Pinpoint the cell where the given text exists, returning its (x, y) midpoint coordinate. 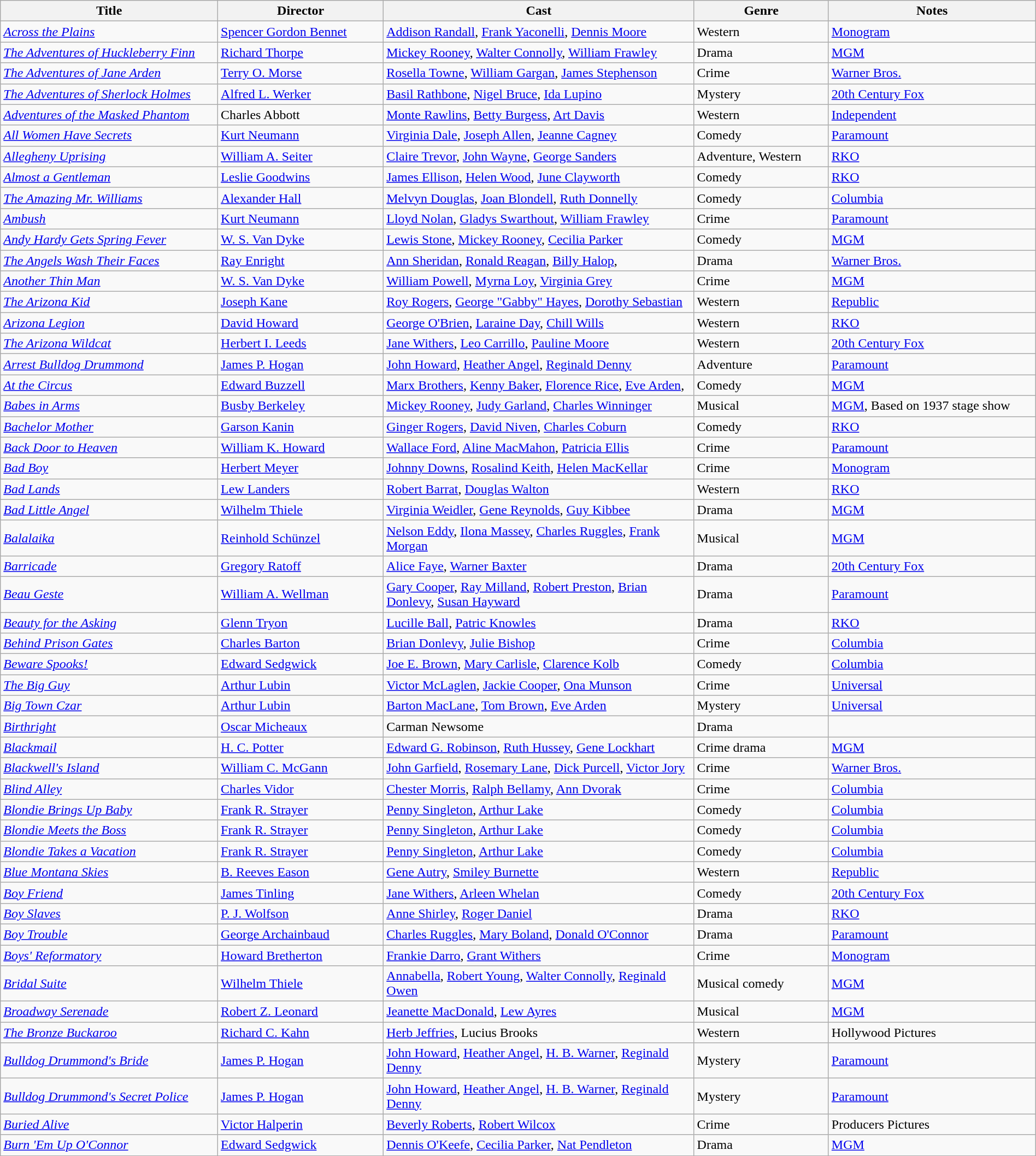
Boy Slaves (109, 913)
John Garfield, Rosemary Lane, Dick Purcell, Victor Jory (539, 768)
Anne Shirley, Roger Daniel (539, 913)
George O'Brien, Laraine Day, Chill Wills (539, 323)
Hollywood Pictures (932, 1033)
Mickey Rooney, Walter Connolly, William Frawley (539, 52)
Adventure (761, 364)
Herb Jeffries, Lucius Brooks (539, 1033)
Charles Barton (301, 644)
Across the Plains (109, 32)
The Arizona Kid (109, 302)
All Women Have Secrets (109, 135)
H. C. Potter (301, 747)
Director (301, 11)
Nelson Eddy, Ilona Massey, Charles Ruggles, Frank Morgan (539, 538)
James Ellison, Helen Wood, June Clayworth (539, 177)
William A. Seiter (301, 156)
Herbert Meyer (301, 468)
Dennis O'Keefe, Cecilia Parker, Nat Pendleton (539, 1145)
Back Door to Heaven (109, 447)
Lucille Ball, Patric Knowles (539, 622)
Alice Faye, Warner Baxter (539, 566)
Bad Lands (109, 489)
Blackmail (109, 747)
Blondie Takes a Vacation (109, 851)
Jane Withers, Leo Carrillo, Pauline Moore (539, 344)
Reinhold Schünzel (301, 538)
Mickey Rooney, Judy Garland, Charles Winninger (539, 406)
Howard Bretherton (301, 956)
Almost a Gentleman (109, 177)
Blondie Meets the Boss (109, 830)
Birthright (109, 727)
Beware Spooks! (109, 664)
MGM, Based on 1937 stage show (932, 406)
David Howard (301, 323)
Bridal Suite (109, 983)
Jane Withers, Arleen Whelan (539, 893)
Marx Brothers, Kenny Baker, Florence Rice, Eve Arden, (539, 385)
Spencer Gordon Bennet (301, 32)
William K. Howard (301, 447)
B. Reeves Eason (301, 872)
Gregory Ratoff (301, 566)
Terry O. Morse (301, 73)
Joe E. Brown, Mary Carlisle, Clarence Kolb (539, 664)
Rosella Towne, William Gargan, James Stephenson (539, 73)
Andy Hardy Gets Spring Fever (109, 239)
Independent (932, 115)
William C. McGann (301, 768)
Blackwell's Island (109, 768)
Victor McLaglen, Jackie Cooper, Ona Munson (539, 685)
Another Thin Man (109, 281)
The Amazing Mr. Williams (109, 198)
Burn 'Em Up O'Connor (109, 1145)
Boy Friend (109, 893)
Alfred L. Werker (301, 94)
James Tinling (301, 893)
Richard C. Kahn (301, 1033)
Ray Enright (301, 261)
Producers Pictures (932, 1124)
Johnny Downs, Rosalind Keith, Helen MacKellar (539, 468)
Melvyn Douglas, Joan Blondell, Ruth Donnelly (539, 198)
Annabella, Robert Young, Walter Connolly, Reginald Owen (539, 983)
Blue Montana Skies (109, 872)
Crime drama (761, 747)
Musical comedy (761, 983)
Arizona Legion (109, 323)
Balalaika (109, 538)
Edward G. Robinson, Ruth Hussey, Gene Lockhart (539, 747)
Bulldog Drummond's Secret Police (109, 1096)
The Arizona Wildcat (109, 344)
William Powell, Myrna Loy, Virginia Grey (539, 281)
Leslie Goodwins (301, 177)
Addison Randall, Frank Yaconelli, Dennis Moore (539, 32)
Barricade (109, 566)
Lewis Stone, Mickey Rooney, Cecilia Parker (539, 239)
Ann Sheridan, Ronald Reagan, Billy Halop, (539, 261)
Wallace Ford, Aline MacMahon, Patricia Ellis (539, 447)
Big Town Czar (109, 706)
Oscar Micheaux (301, 727)
The Adventures of Sherlock Holmes (109, 94)
Genre (761, 11)
William A. Wellman (301, 594)
Basil Rathbone, Nigel Bruce, Ida Lupino (539, 94)
Victor Halperin (301, 1124)
Barton MacLane, Tom Brown, Eve Arden (539, 706)
Chester Morris, Ralph Bellamy, Ann Dvorak (539, 789)
Charles Vidor (301, 789)
Boy Trouble (109, 934)
John Howard, Heather Angel, Reginald Denny (539, 364)
The Adventures of Huckleberry Finn (109, 52)
Gene Autry, Smiley Burnette (539, 872)
Bulldog Drummond's Bride (109, 1061)
Blind Alley (109, 789)
Brian Donlevy, Julie Bishop (539, 644)
P. J. Wolfson (301, 913)
Bad Boy (109, 468)
Lloyd Nolan, Gladys Swarthout, William Frawley (539, 219)
Robert Z. Leonard (301, 1012)
Cast (539, 11)
At the Circus (109, 385)
Behind Prison Gates (109, 644)
Richard Thorpe (301, 52)
Babes in Arms (109, 406)
Adventure, Western (761, 156)
Joseph Kane (301, 302)
Bachelor Mother (109, 427)
Charles Abbott (301, 115)
Claire Trevor, John Wayne, George Sanders (539, 156)
Jeanette MacDonald, Lew Ayres (539, 1012)
Garson Kanin (301, 427)
Edward Buzzell (301, 385)
Blondie Brings Up Baby (109, 810)
Glenn Tryon (301, 622)
Beverly Roberts, Robert Wilcox (539, 1124)
Gary Cooper, Ray Milland, Robert Preston, Brian Donlevy, Susan Hayward (539, 594)
Ginger Rogers, David Niven, Charles Coburn (539, 427)
Ambush (109, 219)
George Archainbaud (301, 934)
Carman Newsome (539, 727)
Bad Little Angel (109, 510)
Herbert I. Leeds (301, 344)
Virginia Dale, Joseph Allen, Jeanne Cagney (539, 135)
Title (109, 11)
Broadway Serenade (109, 1012)
Arrest Bulldog Drummond (109, 364)
Roy Rogers, George "Gabby" Hayes, Dorothy Sebastian (539, 302)
Monte Rawlins, Betty Burgess, Art Davis (539, 115)
Busby Berkeley (301, 406)
Notes (932, 11)
The Adventures of Jane Arden (109, 73)
Robert Barrat, Douglas Walton (539, 489)
Boys' Reformatory (109, 956)
The Bronze Buckaroo (109, 1033)
Alexander Hall (301, 198)
Adventures of the Masked Phantom (109, 115)
Lew Landers (301, 489)
Allegheny Uprising (109, 156)
The Angels Wash Their Faces (109, 261)
Buried Alive (109, 1124)
Frankie Darro, Grant Withers (539, 956)
Beauty for the Asking (109, 622)
The Big Guy (109, 685)
Beau Geste (109, 594)
Charles Ruggles, Mary Boland, Donald O'Connor (539, 934)
Virginia Weidler, Gene Reynolds, Guy Kibbee (539, 510)
